Search for the cell housing the specified text and yield its [X, Y] center coordinate. 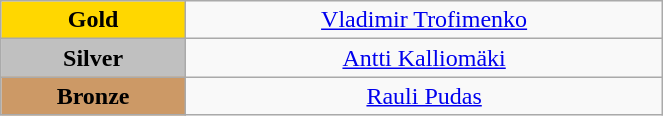
Silver [94, 58]
Antti Kalliomäki [424, 58]
Rauli Pudas [424, 96]
Vladimir Trofimenko [424, 20]
Bronze [94, 96]
Gold [94, 20]
